Identify which cell holds the provided text, then report its [X, Y] central coordinate. 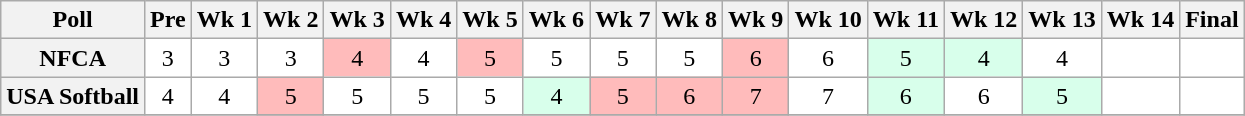
Wk 14 [1140, 20]
Wk 4 [423, 20]
Wk 7 [623, 20]
Wk 12 [983, 20]
Wk 9 [755, 20]
Wk 3 [357, 20]
Wk 1 [224, 20]
Final [1212, 20]
Wk 5 [490, 20]
Poll [73, 20]
Wk 2 [291, 20]
Wk 11 [906, 20]
Wk 6 [556, 20]
Wk 13 [1062, 20]
USA Softball [73, 96]
Wk 10 [828, 20]
Wk 8 [689, 20]
Pre [168, 20]
NFCA [73, 58]
